Identify which cell holds the provided text, then report its [x, y] central coordinate. 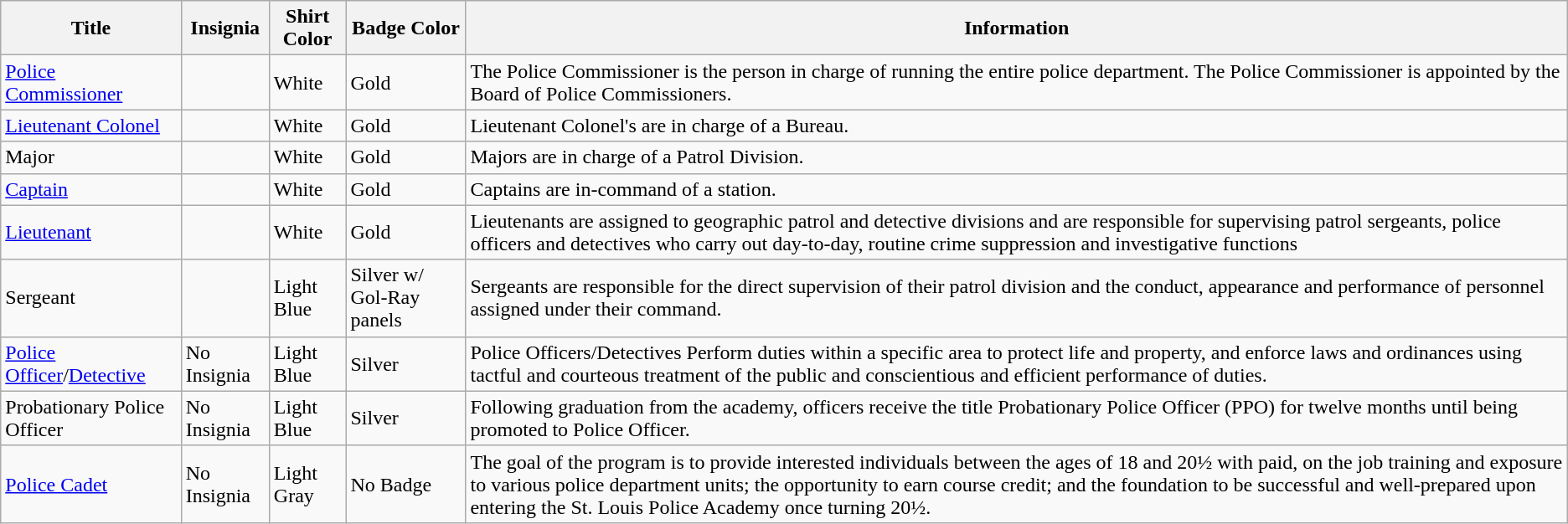
Captain [90, 189]
Information [1017, 28]
Silver w/ Gol-Ray panels [405, 298]
Police Officer/Detective [90, 363]
No Badge [405, 484]
Majors are in charge of a Patrol Division. [1017, 157]
Title [90, 28]
Insignia [224, 28]
Police Commissioner [90, 82]
Lieutenant [90, 233]
Lieutenant Colonel [90, 126]
Police Cadet [90, 484]
Probationary Police Officer [90, 419]
Major [90, 157]
Captains are in-command of a station. [1017, 189]
Badge Color [405, 28]
Lieutenant Colonel's are in charge of a Bureau. [1017, 126]
Shirt Color [307, 28]
Light Gray [307, 484]
Sergeant [90, 298]
